Output the [x, y] coordinate of the center of the cell containing the given text.  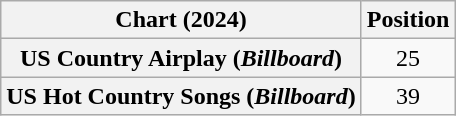
Position [408, 20]
39 [408, 96]
US Country Airplay (Billboard) [181, 58]
25 [408, 58]
Chart (2024) [181, 20]
US Hot Country Songs (Billboard) [181, 96]
